Return (X, Y) of the center of cell containing provided text 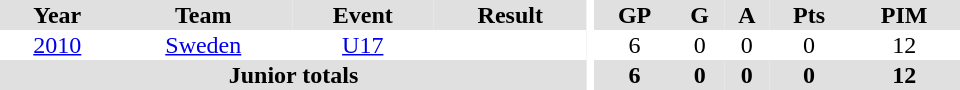
2010 (58, 45)
Event (363, 15)
Pts (810, 15)
A (747, 15)
Junior totals (294, 75)
G (700, 15)
Result (511, 15)
Sweden (204, 45)
U17 (363, 45)
GP (635, 15)
PIM (904, 15)
Year (58, 15)
Team (204, 15)
